Find where the given text appears and provide that cell's center as [X, Y] coordinate. 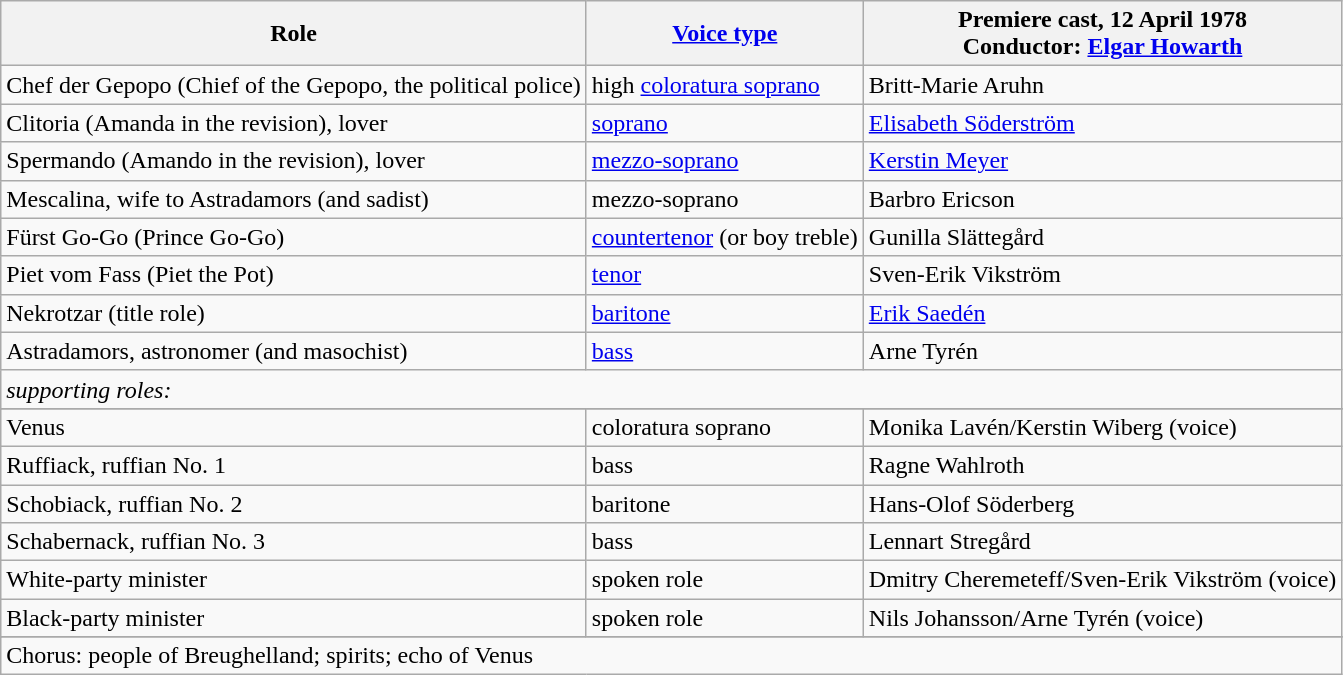
Venus [294, 427]
Ruffiack, ruffian No. 1 [294, 465]
Voice type [724, 34]
Nekrotzar (title role) [294, 313]
Arne Tyrén [1102, 351]
Erik Saedén [1102, 313]
tenor [724, 275]
supporting roles: [672, 389]
Ragne Wahlroth [1102, 465]
Gunilla Slättegård [1102, 237]
countertenor (or boy treble) [724, 237]
Sven-Erik Vikström [1102, 275]
Spermando (Amando in the revision), lover [294, 161]
Dmitry Cheremeteff/Sven-Erik Vikström (voice) [1102, 580]
Kerstin Meyer [1102, 161]
Clitoria (Amanda in the revision), lover [294, 123]
high coloratura soprano [724, 85]
Role [294, 34]
Black-party minister [294, 618]
Schabernack, ruffian No. 3 [294, 542]
Barbro Ericson [1102, 199]
Lennart Stregård [1102, 542]
Mescalina, wife to Astradamors (and sadist) [294, 199]
Hans-Olof Söderberg [1102, 503]
Nils Johansson/Arne Tyrén (voice) [1102, 618]
Chorus: people of Breughelland; spirits; echo of Venus [672, 656]
Elisabeth Söderström [1102, 123]
Chef der Gepopo (Chief of the Gepopo, the political police) [294, 85]
soprano [724, 123]
Monika Lavén/Kerstin Wiberg (voice) [1102, 427]
Schobiack, ruffian No. 2 [294, 503]
Premiere cast, 12 April 1978Conductor: Elgar Howarth [1102, 34]
Piet vom Fass (Piet the Pot) [294, 275]
Astradamors, astronomer (and masochist) [294, 351]
coloratura soprano [724, 427]
Britt-Marie Aruhn [1102, 85]
Fürst Go-Go (Prince Go-Go) [294, 237]
White-party minister [294, 580]
